Pinpoint the cell where the given text exists, returning its (x, y) midpoint coordinate. 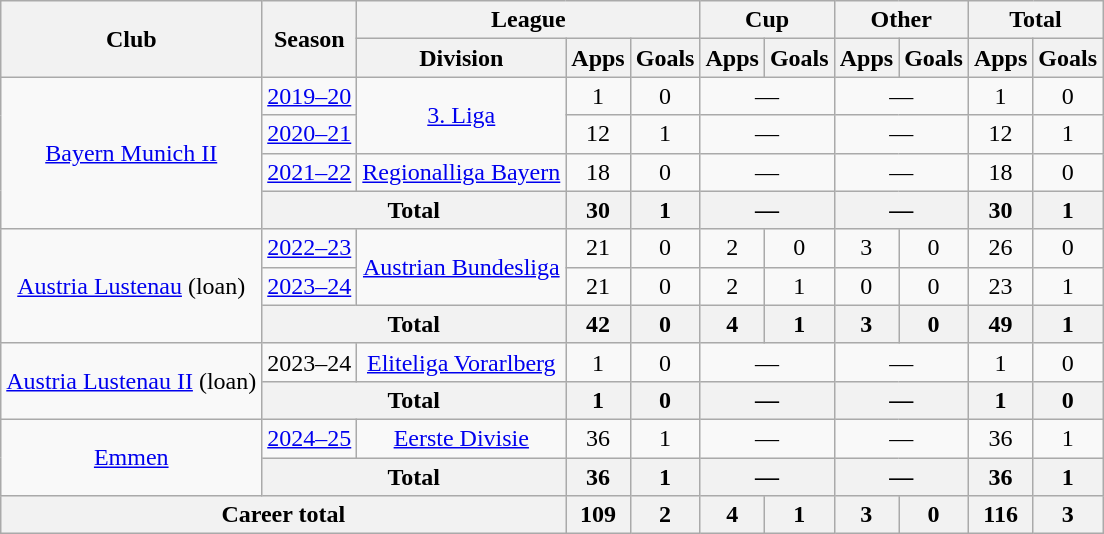
Bayern Munich II (132, 153)
49 (1000, 324)
23 (1000, 286)
Eerste Divisie (462, 438)
League (528, 20)
Division (462, 58)
Eliteliga Vorarlberg (462, 362)
42 (598, 324)
2020–21 (310, 134)
Regionalliga Bayern (462, 172)
Austrian Bundesliga (462, 267)
2024–25 (310, 438)
Season (310, 39)
Austria Lustenau II (loan) (132, 381)
109 (598, 515)
3. Liga (462, 115)
26 (1000, 248)
Austria Lustenau (loan) (132, 286)
2021–22 (310, 172)
2019–20 (310, 96)
116 (1000, 515)
Emmen (132, 457)
Club (132, 39)
Cup (767, 20)
Other (901, 20)
2022–23 (310, 248)
Career total (284, 515)
